Return the (X, Y) coordinate for the center point of the cell that contains the specified text.  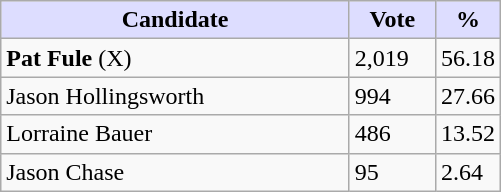
994 (392, 96)
Lorraine Bauer (176, 134)
486 (392, 134)
Pat Fule (X) (176, 58)
2,019 (392, 58)
27.66 (468, 96)
95 (392, 172)
Vote (392, 20)
Jason Chase (176, 172)
Jason Hollingsworth (176, 96)
% (468, 20)
Candidate (176, 20)
13.52 (468, 134)
2.64 (468, 172)
56.18 (468, 58)
